Capture the cell that displays the provided text and extract its (x, y) central coordinate. 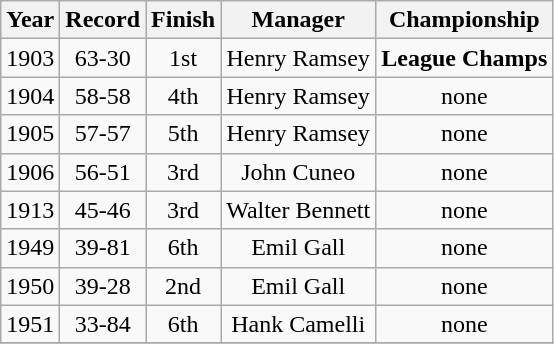
39-81 (103, 248)
Finish (184, 20)
58-58 (103, 96)
Walter Bennett (298, 210)
1904 (30, 96)
56-51 (103, 172)
33-84 (103, 324)
4th (184, 96)
57-57 (103, 134)
Year (30, 20)
5th (184, 134)
2nd (184, 286)
39-28 (103, 286)
Hank Camelli (298, 324)
Manager (298, 20)
1903 (30, 58)
1906 (30, 172)
1950 (30, 286)
1949 (30, 248)
63-30 (103, 58)
Championship (464, 20)
1951 (30, 324)
1905 (30, 134)
Record (103, 20)
John Cuneo (298, 172)
1st (184, 58)
1913 (30, 210)
45-46 (103, 210)
League Champs (464, 58)
